Output the [x, y] coordinate of the center of the cell containing the given text.  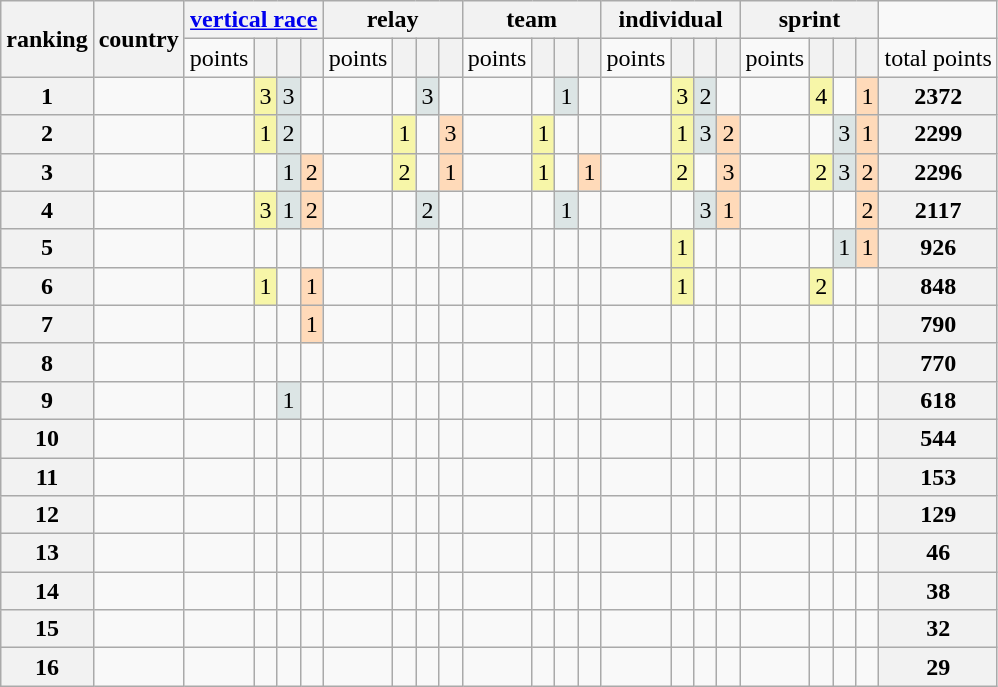
team [532, 20]
38 [938, 591]
12 [47, 515]
544 [938, 438]
2296 [938, 172]
10 [47, 438]
5 [47, 248]
848 [938, 286]
29 [938, 667]
32 [938, 629]
129 [938, 515]
16 [47, 667]
6 [47, 286]
46 [938, 553]
2372 [938, 96]
11 [47, 477]
926 [938, 248]
8 [47, 362]
vertical race [254, 20]
individual [670, 20]
sprint [810, 20]
7 [47, 324]
790 [938, 324]
618 [938, 400]
15 [47, 629]
770 [938, 362]
2299 [938, 134]
country [138, 39]
13 [47, 553]
total points [938, 58]
14 [47, 591]
ranking [47, 39]
2117 [938, 210]
relay [392, 20]
9 [47, 400]
153 [938, 477]
